From the cell containing the given text, extract its center point as [X, Y] coordinate. 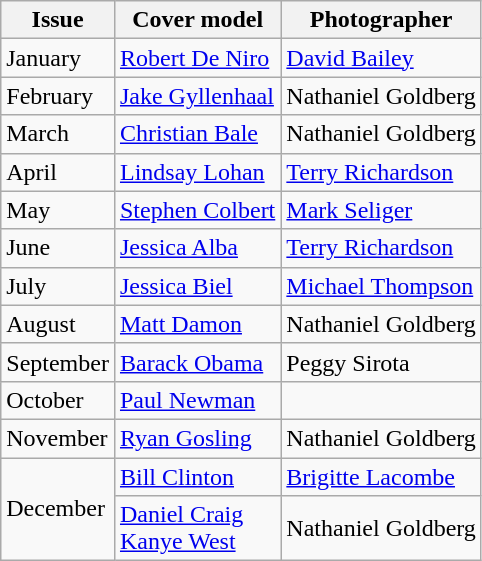
January [58, 58]
Cover model [197, 20]
Michael Thompson [382, 286]
Brigitte Lacombe [382, 477]
Mark Seliger [382, 210]
February [58, 96]
Robert De Niro [197, 58]
David Bailey [382, 58]
Lindsay Lohan [197, 172]
Barack Obama [197, 362]
May [58, 210]
Jessica Biel [197, 286]
March [58, 134]
November [58, 438]
Photographer [382, 20]
December [58, 510]
June [58, 248]
October [58, 400]
July [58, 286]
September [58, 362]
Christian Bale [197, 134]
Ryan Gosling [197, 438]
Stephen Colbert [197, 210]
Issue [58, 20]
Bill Clinton [197, 477]
Peggy Sirota [382, 362]
Paul Newman [197, 400]
April [58, 172]
August [58, 324]
Matt Damon [197, 324]
Daniel CraigKanye West [197, 528]
Jake Gyllenhaal [197, 96]
Jessica Alba [197, 248]
